Capture the cell that displays the provided text and extract its (X, Y) central coordinate. 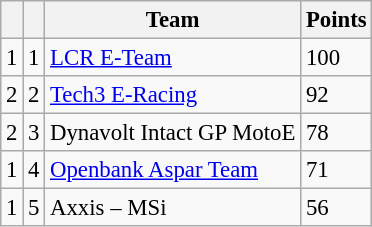
Points (336, 20)
3 (34, 133)
71 (336, 170)
Openbank Aspar Team (173, 170)
78 (336, 133)
Axxis – MSi (173, 208)
Tech3 E-Racing (173, 95)
56 (336, 208)
92 (336, 95)
Team (173, 20)
LCR E-Team (173, 58)
5 (34, 208)
Dynavolt Intact GP MotoE (173, 133)
4 (34, 170)
100 (336, 58)
